Locate the cell with the specified text and output its (X, Y) center coordinate. 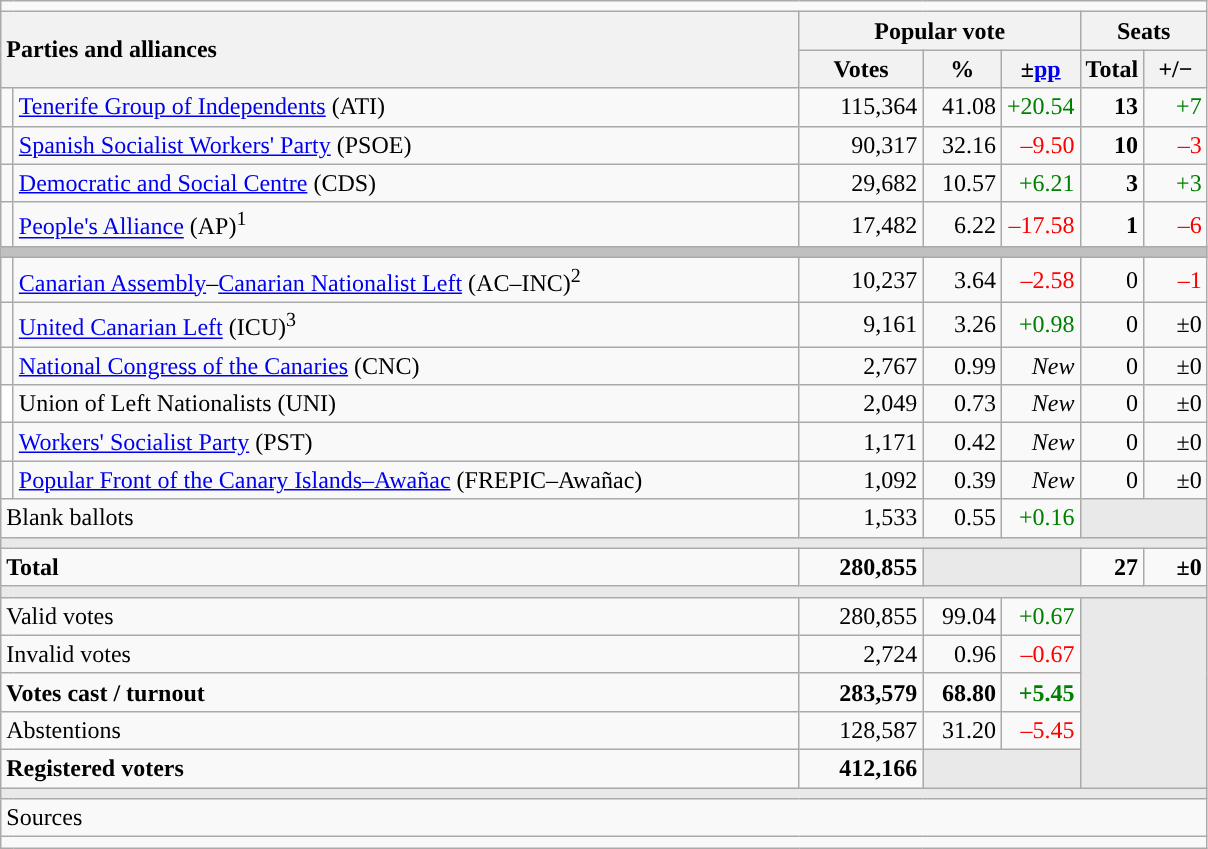
Votes cast / turnout (400, 692)
+0.16 (1040, 518)
Canarian Assembly–Canarian Nationalist Left (AC–INC)2 (406, 280)
+6.21 (1040, 183)
10.57 (962, 183)
3.26 (962, 324)
–6 (1176, 224)
+3 (1176, 183)
–17.58 (1040, 224)
+/− (1176, 69)
–0.67 (1040, 654)
±pp (1040, 69)
Popular vote (940, 31)
–5.45 (1040, 731)
Invalid votes (400, 654)
1,092 (861, 480)
+20.54 (1040, 107)
6.22 (962, 224)
0.73 (962, 404)
0.99 (962, 366)
9,161 (861, 324)
3 (1112, 183)
National Congress of the Canaries (CNC) (406, 366)
Blank ballots (400, 518)
–2.58 (1040, 280)
1,171 (861, 442)
–3 (1176, 145)
Workers' Socialist Party (PST) (406, 442)
1,533 (861, 518)
+0.98 (1040, 324)
17,482 (861, 224)
90,317 (861, 145)
Sources (604, 818)
115,364 (861, 107)
2,767 (861, 366)
–1 (1176, 280)
99.04 (962, 616)
Union of Left Nationalists (UNI) (406, 404)
29,682 (861, 183)
Tenerife Group of Independents (ATI) (406, 107)
0.96 (962, 654)
2,049 (861, 404)
Abstentions (400, 731)
10,237 (861, 280)
1 (1112, 224)
0.39 (962, 480)
Votes (861, 69)
128,587 (861, 731)
+7 (1176, 107)
United Canarian Left (ICU)3 (406, 324)
% (962, 69)
32.16 (962, 145)
People's Alliance (AP)1 (406, 224)
0.42 (962, 442)
Popular Front of the Canary Islands–Awañac (FREPIC–Awañac) (406, 480)
Democratic and Social Centre (CDS) (406, 183)
41.08 (962, 107)
2,724 (861, 654)
412,166 (861, 769)
Spanish Socialist Workers' Party (PSOE) (406, 145)
–9.50 (1040, 145)
31.20 (962, 731)
13 (1112, 107)
+5.45 (1040, 692)
3.64 (962, 280)
68.80 (962, 692)
27 (1112, 567)
0.55 (962, 518)
Registered voters (400, 769)
Seats (1144, 31)
+0.67 (1040, 616)
Valid votes (400, 616)
283,579 (861, 692)
10 (1112, 145)
Parties and alliances (400, 50)
